Return [X, Y] of the center of cell containing provided text 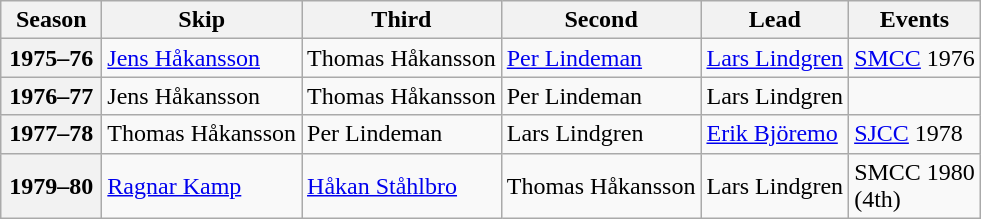
Events [915, 20]
SMCC 1976 [915, 58]
Second [601, 20]
Season [52, 20]
Ragnar Kamp [202, 186]
SMCC 1980 (4th) [915, 186]
Third [402, 20]
Skip [202, 20]
1975–76 [52, 58]
1979–80 [52, 186]
Håkan Ståhlbro [402, 186]
SJCC 1978 [915, 134]
Lead [775, 20]
1976–77 [52, 96]
1977–78 [52, 134]
Erik Björemo [775, 134]
